Detect which cell encompasses the target text, then output its [X, Y] center coordinate. 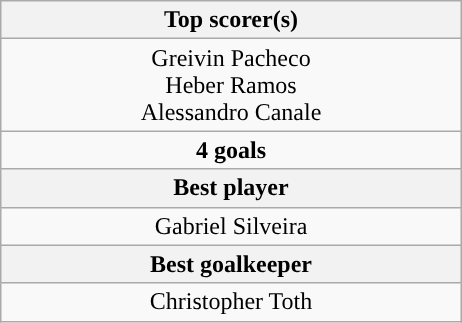
Gabriel Silveira [230, 226]
Best goalkeeper [230, 264]
4 goals [230, 150]
Greivin Pacheco Heber Ramos Alessandro Canale [230, 85]
Christopher Toth [230, 302]
Best player [230, 188]
Top scorer(s) [230, 20]
